Find where the given text appears and provide that cell's center as (x, y) coordinate. 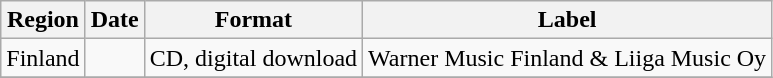
CD, digital download (253, 58)
Region (43, 20)
Label (568, 20)
Format (253, 20)
Finland (43, 58)
Date (114, 20)
Warner Music Finland & Liiga Music Oy (568, 58)
